Return the (x, y) coordinate for the center point of the cell that contains the specified text.  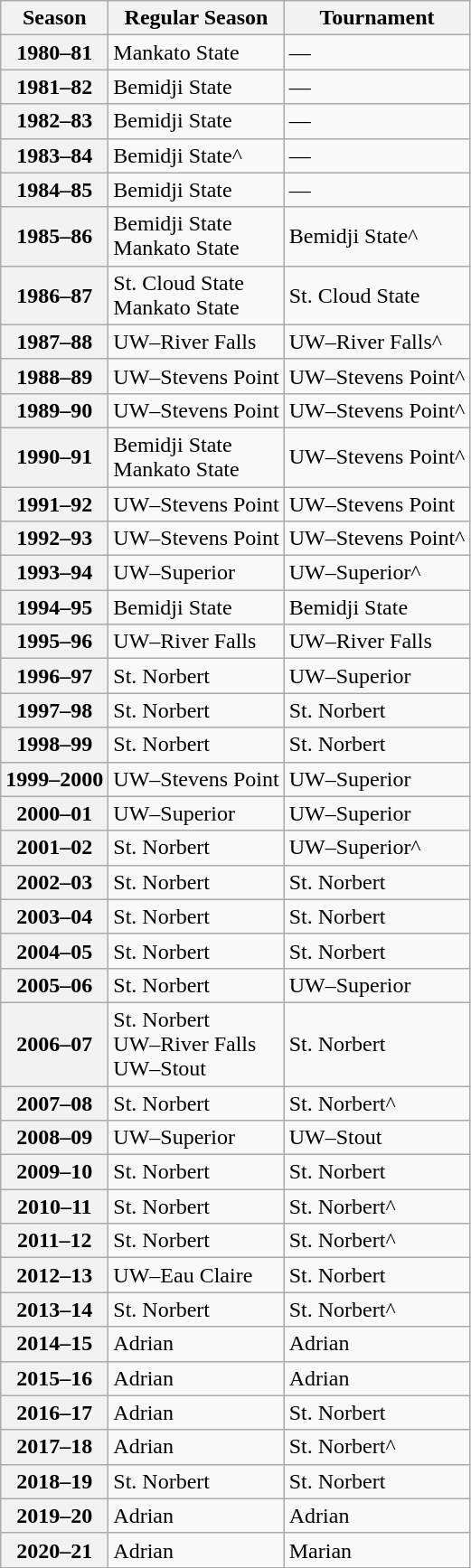
1994–95 (54, 607)
1992–93 (54, 539)
1999–2000 (54, 779)
1987–88 (54, 342)
2001–02 (54, 848)
1988–89 (54, 376)
2016–17 (54, 1413)
St. NorbertUW–River FallsUW–Stout (196, 1044)
2006–07 (54, 1044)
Season (54, 18)
2007–08 (54, 1103)
2000–01 (54, 813)
UW–River Falls^ (377, 342)
2005–06 (54, 985)
1990–91 (54, 457)
1996–97 (54, 676)
Tournament (377, 18)
1998–99 (54, 745)
2004–05 (54, 951)
St. Cloud State (377, 295)
1985–86 (54, 237)
1984–85 (54, 190)
Mankato State (196, 52)
2020–21 (54, 1550)
1982–83 (54, 121)
1983–84 (54, 155)
1989–90 (54, 410)
Regular Season (196, 18)
1991–92 (54, 503)
2012–13 (54, 1275)
2013–14 (54, 1310)
2017–18 (54, 1447)
UW–Stout (377, 1138)
Marian (377, 1550)
1995–96 (54, 642)
2011–12 (54, 1241)
2014–15 (54, 1344)
2009–10 (54, 1172)
St. Cloud StateMankato State (196, 295)
1993–94 (54, 573)
2008–09 (54, 1138)
2003–04 (54, 916)
2015–16 (54, 1378)
1997–98 (54, 710)
1986–87 (54, 295)
2002–03 (54, 882)
2018–19 (54, 1481)
UW–Eau Claire (196, 1275)
1980–81 (54, 52)
2019–20 (54, 1516)
1981–82 (54, 87)
2010–11 (54, 1207)
